Pinpoint the cell where the given text exists, returning its [x, y] midpoint coordinate. 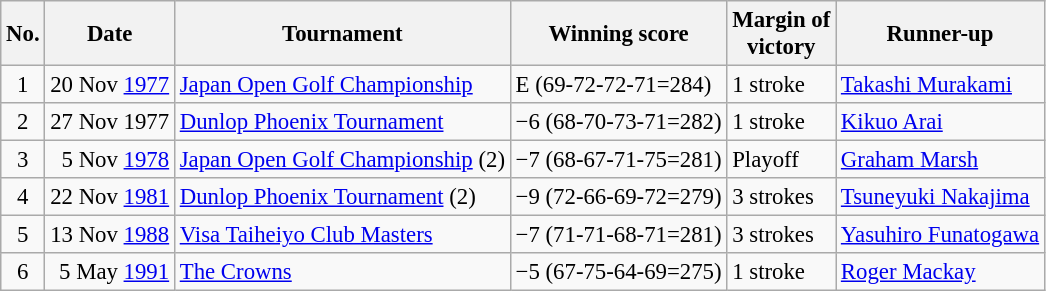
13 Nov 1988 [110, 235]
4 [23, 197]
Kikuo Arai [940, 122]
Visa Taiheiyo Club Masters [342, 235]
2 [23, 122]
Date [110, 34]
Japan Open Golf Championship [342, 85]
1 [23, 85]
−7 (68-67-71-75=281) [618, 160]
3 [23, 160]
Winning score [618, 34]
22 Nov 1981 [110, 197]
20 Nov 1977 [110, 85]
Tsuneyuki Nakajima [940, 197]
−6 (68-70-73-71=282) [618, 122]
Yasuhiro Funatogawa [940, 235]
5 Nov 1978 [110, 160]
Dunlop Phoenix Tournament [342, 122]
Playoff [782, 160]
Margin ofvictory [782, 34]
Dunlop Phoenix Tournament (2) [342, 197]
−9 (72-66-69-72=279) [618, 197]
5 [23, 235]
−7 (71-71-68-71=281) [618, 235]
No. [23, 34]
Runner-up [940, 34]
Japan Open Golf Championship (2) [342, 160]
27 Nov 1977 [110, 122]
Takashi Murakami [940, 85]
Graham Marsh [940, 160]
Tournament [342, 34]
E (69-72-72-71=284) [618, 85]
